Identify which cell holds the provided text, then report its [x, y] central coordinate. 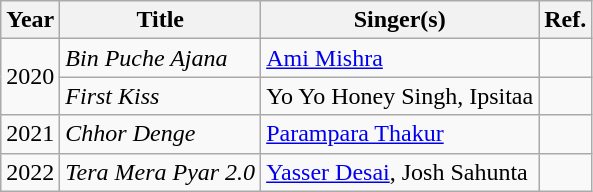
Singer(s) [400, 20]
First Kiss [160, 96]
Ref. [566, 20]
Parampara Thakur [400, 134]
2021 [30, 134]
2022 [30, 172]
Chhor Denge [160, 134]
Title [160, 20]
Ami Mishra [400, 58]
Yo Yo Honey Singh, Ipsitaa [400, 96]
Yasser Desai, Josh Sahunta [400, 172]
Bin Puche Ajana [160, 58]
Tera Mera Pyar 2.0 [160, 172]
Year [30, 20]
2020 [30, 77]
